For the text-containing cell, return its midpoint in (X, Y) coordinate format. 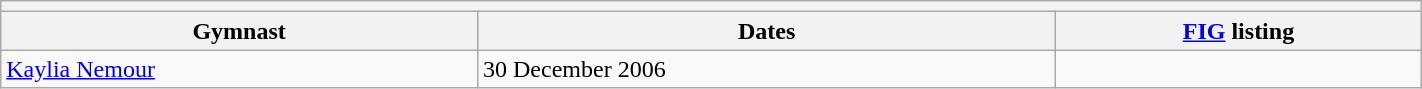
Gymnast (240, 31)
Dates (766, 31)
FIG listing (1239, 31)
30 December 2006 (766, 69)
Kaylia Nemour (240, 69)
